Scan for the cell matching the given text and deliver its [X, Y] coordinate at center. 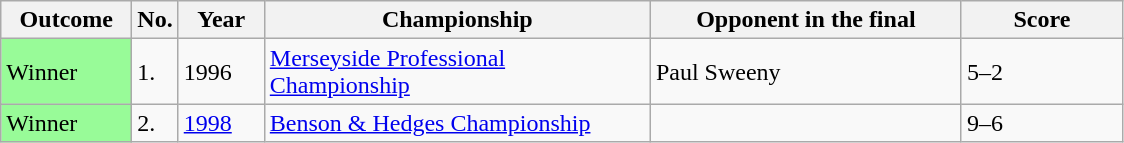
Outcome [66, 20]
1996 [221, 72]
No. [155, 20]
Year [221, 20]
Merseyside Professional Championship [457, 72]
Opponent in the final [806, 20]
Score [1042, 20]
2. [155, 123]
5–2 [1042, 72]
Championship [457, 20]
1998 [221, 123]
Benson & Hedges Championship [457, 123]
9–6 [1042, 123]
1. [155, 72]
Paul Sweeny [806, 72]
